Search for the cell housing the specified text and yield its [X, Y] center coordinate. 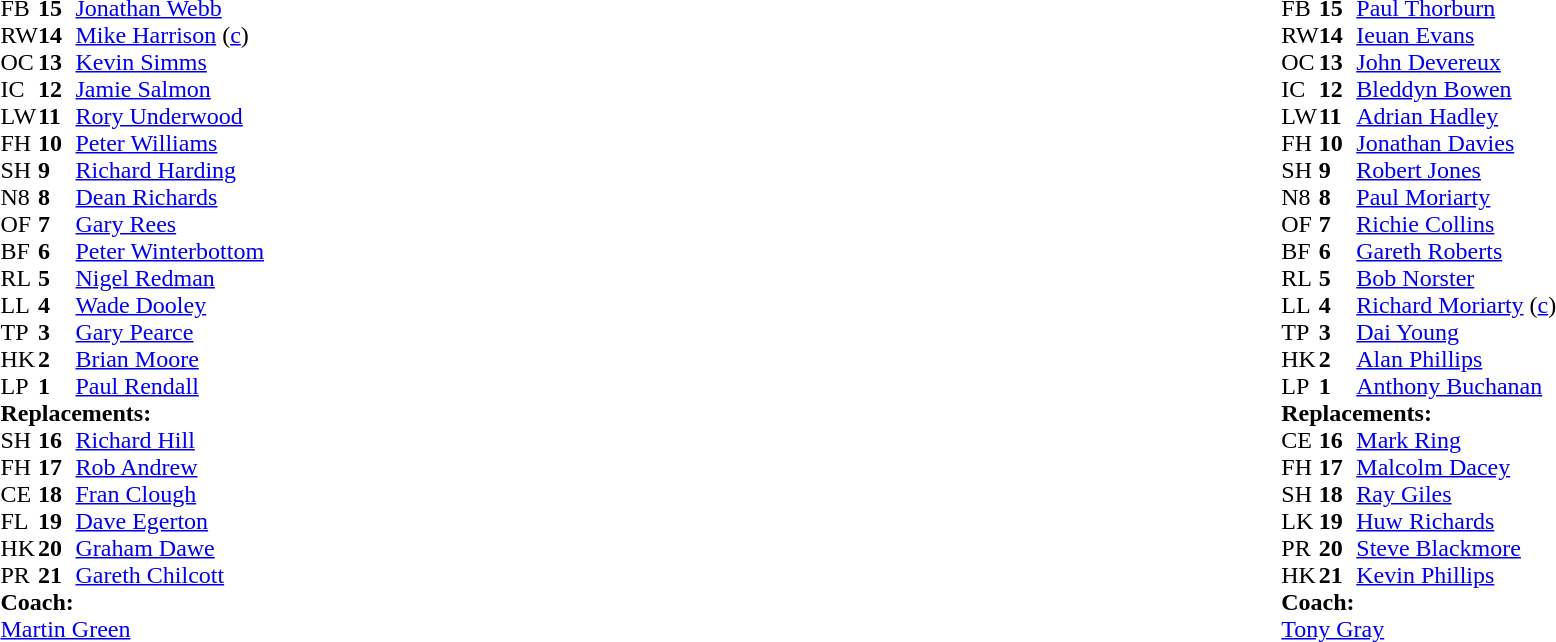
Brian Moore [170, 360]
Richie Collins [1456, 224]
Robert Jones [1456, 170]
Wade Dooley [170, 306]
Dave Egerton [170, 522]
Adrian Hadley [1456, 116]
Mike Harrison (c) [170, 36]
Richard Hill [170, 440]
Ieuan Evans [1456, 36]
Richard Harding [170, 170]
Dean Richards [170, 198]
Peter Williams [170, 144]
Huw Richards [1456, 522]
Peter Winterbottom [170, 252]
Gary Rees [170, 224]
Ray Giles [1456, 494]
Jonathan Davies [1456, 144]
Kevin Simms [170, 62]
Bob Norster [1456, 278]
Kevin Phillips [1456, 576]
Rory Underwood [170, 116]
Graham Dawe [170, 548]
Rob Andrew [170, 468]
Alan Phillips [1456, 360]
Paul Moriarty [1456, 198]
Anthony Buchanan [1456, 386]
Malcolm Dacey [1456, 468]
Mark Ring [1456, 440]
Gary Pearce [170, 332]
John Devereux [1456, 62]
Gareth Roberts [1456, 252]
Nigel Redman [170, 278]
Jamie Salmon [170, 90]
Dai Young [1456, 332]
LK [1300, 522]
Fran Clough [170, 494]
Richard Moriarty (c) [1456, 306]
Bleddyn Bowen [1456, 90]
Steve Blackmore [1456, 548]
Paul Rendall [170, 386]
Gareth Chilcott [170, 576]
FL [19, 522]
